Pinpoint the cell where the given text exists, returning its (X, Y) midpoint coordinate. 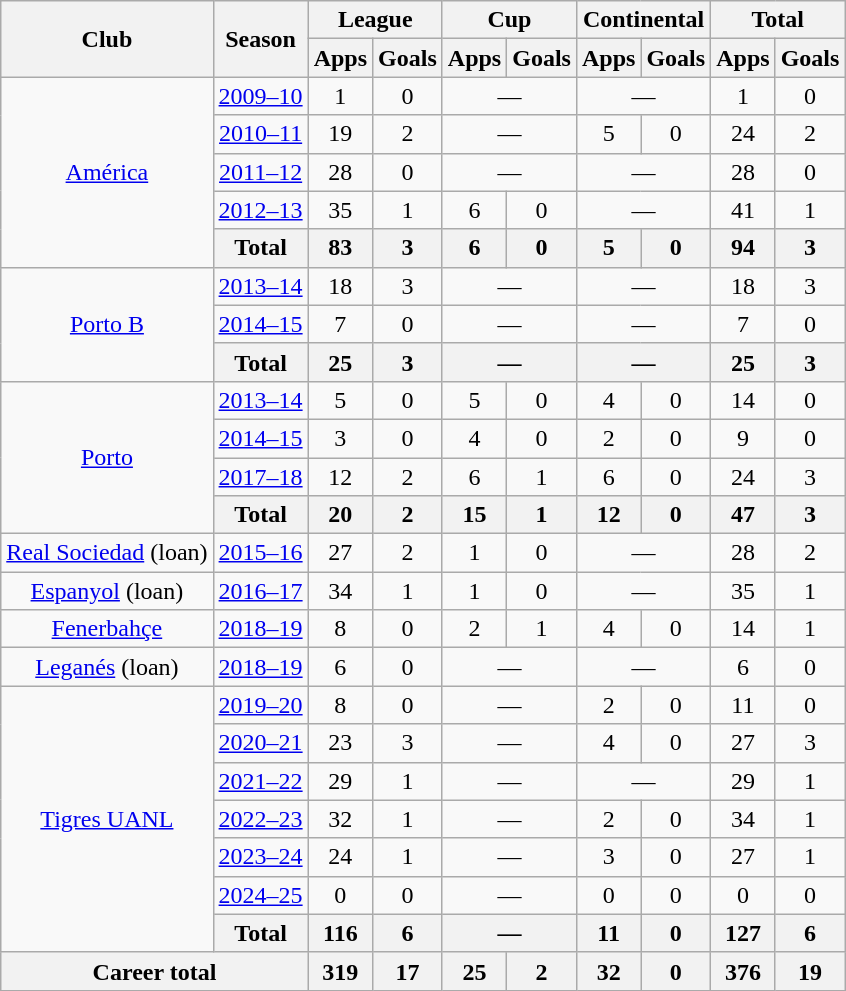
Season (260, 39)
23 (340, 743)
2015–16 (260, 553)
Espanyol (loan) (107, 591)
2009–10 (260, 96)
2012–13 (260, 210)
94 (743, 248)
League (375, 20)
Cup (509, 20)
Porto B (107, 324)
Club (107, 39)
2017–18 (260, 477)
83 (340, 248)
2023–24 (260, 857)
Leganés (loan) (107, 667)
Career total (154, 971)
2016–17 (260, 591)
376 (743, 971)
41 (743, 210)
América (107, 172)
127 (743, 933)
Continental (643, 20)
116 (340, 933)
Fenerbahçe (107, 629)
Porto (107, 457)
9 (743, 438)
17 (408, 971)
319 (340, 971)
47 (743, 515)
Real Sociedad (loan) (107, 553)
2019–20 (260, 705)
2021–22 (260, 781)
2010–11 (260, 134)
2011–12 (260, 172)
20 (340, 515)
Tigres UANL (107, 819)
2024–25 (260, 895)
2022–23 (260, 819)
15 (474, 515)
2020–21 (260, 743)
